Identify which cell holds the provided text, then report its (x, y) central coordinate. 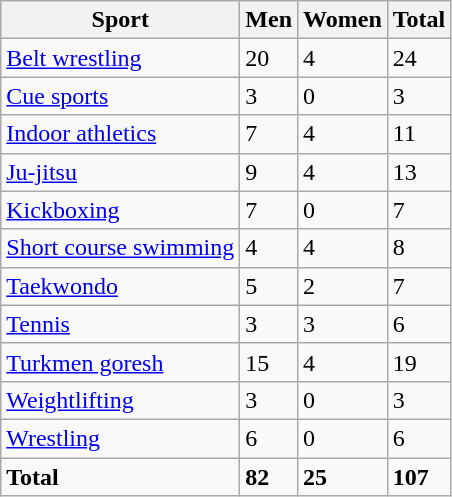
11 (419, 134)
5 (269, 286)
Taekwondo (120, 286)
Ju-jitsu (120, 172)
9 (269, 172)
Belt wrestling (120, 58)
Sport (120, 20)
19 (419, 362)
Indoor athletics (120, 134)
Cue sports (120, 96)
107 (419, 477)
15 (269, 362)
Tennis (120, 324)
Women (343, 20)
25 (343, 477)
13 (419, 172)
Weightlifting (120, 400)
82 (269, 477)
Turkmen goresh (120, 362)
20 (269, 58)
Wrestling (120, 438)
Short course swimming (120, 248)
2 (343, 286)
Men (269, 20)
24 (419, 58)
Kickboxing (120, 210)
8 (419, 248)
